From the cell containing the given text, extract its center point as [x, y] coordinate. 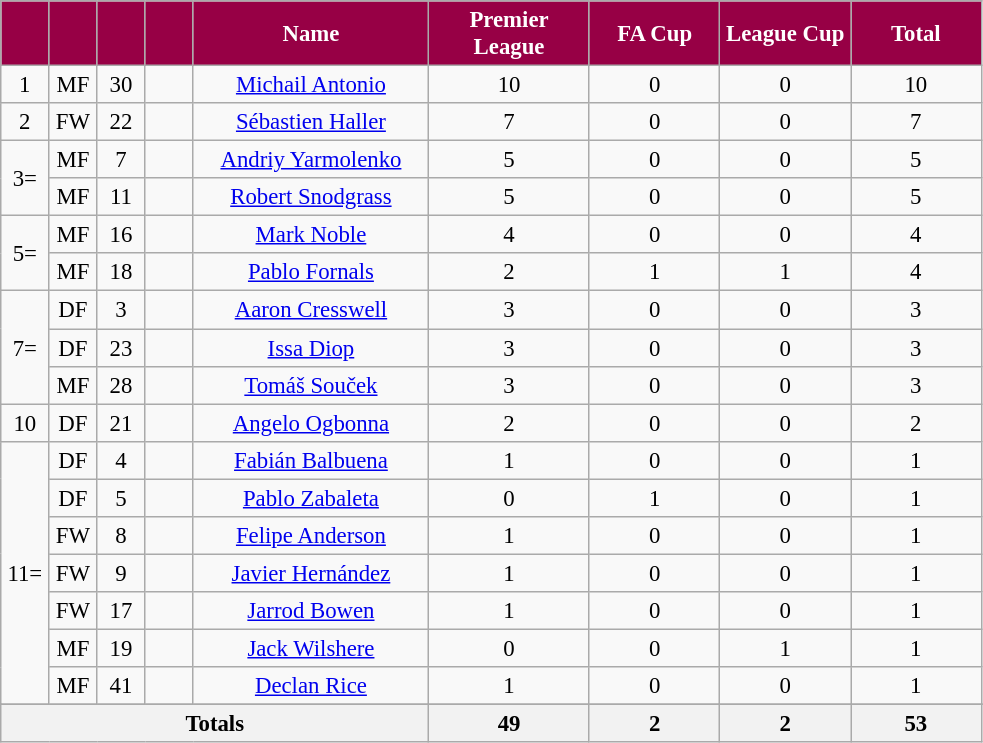
Tomáš Souček [311, 385]
Pablo Fornals [311, 273]
41 [121, 686]
Total [916, 34]
Michail Antonio [311, 85]
53 [916, 724]
Aaron Cresswell [311, 310]
30 [121, 85]
11 [121, 197]
Andriy Yarmolenko [311, 160]
Pablo Zabaleta [311, 498]
Name [311, 34]
16 [121, 235]
Robert Snodgrass [311, 197]
Javier Hernández [311, 573]
Fabián Balbuena [311, 460]
Jack Wilshere [311, 648]
8 [121, 536]
17 [121, 611]
Felipe Anderson [311, 536]
Angelo Ogbonna [311, 423]
Totals [215, 724]
49 [510, 724]
Sébastien Haller [311, 122]
7= [25, 348]
Issa Diop [311, 348]
22 [121, 122]
5= [25, 254]
Declan Rice [311, 686]
FA Cup [654, 34]
League Cup [786, 34]
28 [121, 385]
18 [121, 273]
21 [121, 423]
19 [121, 648]
9 [121, 573]
11= [25, 572]
Jarrod Bowen [311, 611]
3= [25, 178]
23 [121, 348]
Mark Noble [311, 235]
Premier League [510, 34]
